Find where the given text appears and provide that cell's center as [x, y] coordinate. 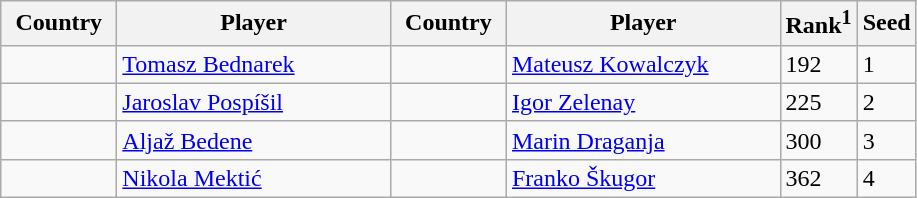
2 [886, 102]
300 [818, 140]
192 [818, 64]
225 [818, 102]
4 [886, 178]
Seed [886, 24]
Rank1 [818, 24]
Igor Zelenay [643, 102]
Marin Draganja [643, 140]
Nikola Mektić [254, 178]
362 [818, 178]
1 [886, 64]
3 [886, 140]
Mateusz Kowalczyk [643, 64]
Franko Škugor [643, 178]
Jaroslav Pospíšil [254, 102]
Tomasz Bednarek [254, 64]
Aljaž Bedene [254, 140]
